Locate the cell with the specified text and output its [X, Y] center coordinate. 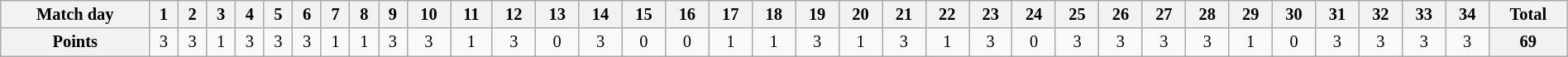
Total [1528, 14]
Points [75, 42]
20 [860, 14]
8 [364, 14]
14 [600, 14]
18 [773, 14]
31 [1337, 14]
24 [1034, 14]
11 [471, 14]
25 [1077, 14]
34 [1467, 14]
4 [250, 14]
29 [1250, 14]
12 [514, 14]
26 [1121, 14]
17 [730, 14]
10 [428, 14]
2 [192, 14]
33 [1424, 14]
7 [336, 14]
Match day [75, 14]
6 [308, 14]
22 [947, 14]
69 [1528, 42]
23 [991, 14]
16 [687, 14]
15 [643, 14]
13 [557, 14]
21 [904, 14]
28 [1207, 14]
30 [1293, 14]
9 [394, 14]
27 [1164, 14]
32 [1380, 14]
19 [817, 14]
5 [278, 14]
